Determine the (x, y) coordinate at the center of the cell enclosing the given text.  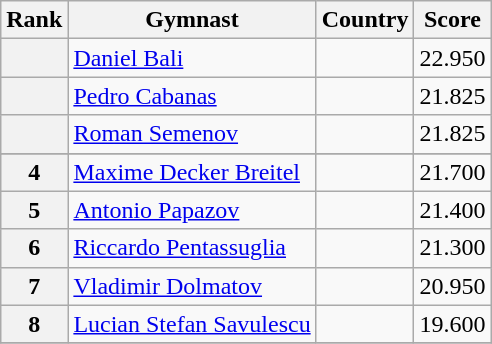
19.600 (452, 324)
Maxime Decker Breitel (192, 172)
5 (34, 210)
22.950 (452, 58)
21.300 (452, 248)
8 (34, 324)
Pedro Cabanas (192, 96)
Score (452, 20)
21.400 (452, 210)
Vladimir Dolmatov (192, 286)
Country (365, 20)
Antonio Papazov (192, 210)
Daniel Bali (192, 58)
Rank (34, 20)
4 (34, 172)
6 (34, 248)
Roman Semenov (192, 134)
21.700 (452, 172)
Lucian Stefan Savulescu (192, 324)
Riccardo Pentassuglia (192, 248)
20.950 (452, 286)
Gymnast (192, 20)
7 (34, 286)
